Detect which cell encompasses the target text, then output its (X, Y) center coordinate. 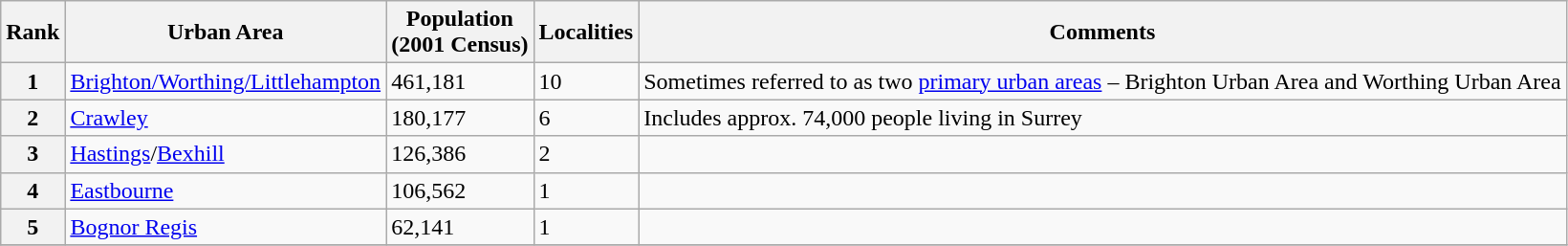
Includes approx. 74,000 people living in Surrey (1102, 118)
Localities (586, 33)
Urban Area (226, 33)
Eastbourne (226, 190)
Population(2001 Census) (460, 33)
5 (33, 227)
Sometimes referred to as two primary urban areas – Brighton Urban Area and Worthing Urban Area (1102, 81)
10 (586, 81)
4 (33, 190)
Comments (1102, 33)
126,386 (460, 154)
461,181 (460, 81)
6 (586, 118)
Brighton/Worthing/Littlehampton (226, 81)
106,562 (460, 190)
Hastings/Bexhill (226, 154)
Crawley (226, 118)
Rank (33, 33)
Bognor Regis (226, 227)
62,141 (460, 227)
3 (33, 154)
180,177 (460, 118)
